Search for the cell housing the specified text and yield its [X, Y] center coordinate. 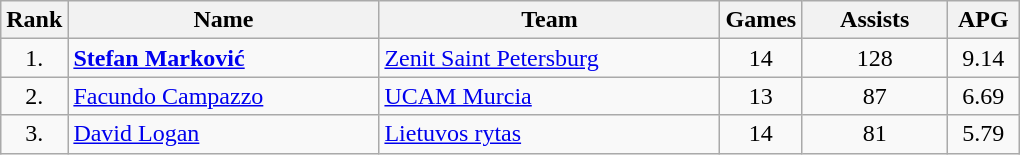
UCAM Murcia [550, 96]
13 [761, 96]
APG [984, 20]
5.79 [984, 134]
Rank [34, 20]
Name [224, 20]
9.14 [984, 58]
Assists [875, 20]
87 [875, 96]
Games [761, 20]
Stefan Marković [224, 58]
2. [34, 96]
81 [875, 134]
1. [34, 58]
Team [550, 20]
3. [34, 134]
Lietuvos rytas [550, 134]
Zenit Saint Petersburg [550, 58]
6.69 [984, 96]
128 [875, 58]
David Logan [224, 134]
Facundo Campazzo [224, 96]
